Pinpoint the cell where the given text exists, returning its (X, Y) midpoint coordinate. 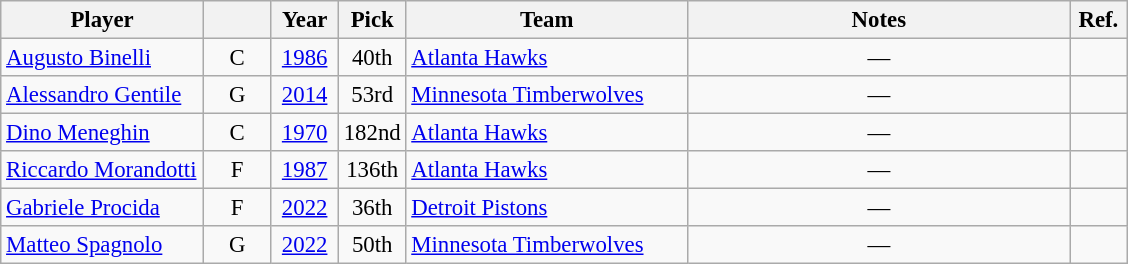
1987 (305, 170)
Detroit Pistons (546, 208)
Notes (878, 20)
Year (305, 20)
Augusto Binelli (102, 58)
36th (372, 208)
Team (546, 20)
Ref. (1098, 20)
1986 (305, 58)
Alessandro Gentile (102, 95)
53rd (372, 95)
40th (372, 58)
50th (372, 245)
Riccardo Morandotti (102, 170)
Gabriele Procida (102, 208)
Pick (372, 20)
136th (372, 170)
Dino Meneghin (102, 133)
182nd (372, 133)
2014 (305, 95)
1970 (305, 133)
Player (102, 20)
Matteo Spagnolo (102, 245)
